From the cell containing the given text, extract its center point as [X, Y] coordinate. 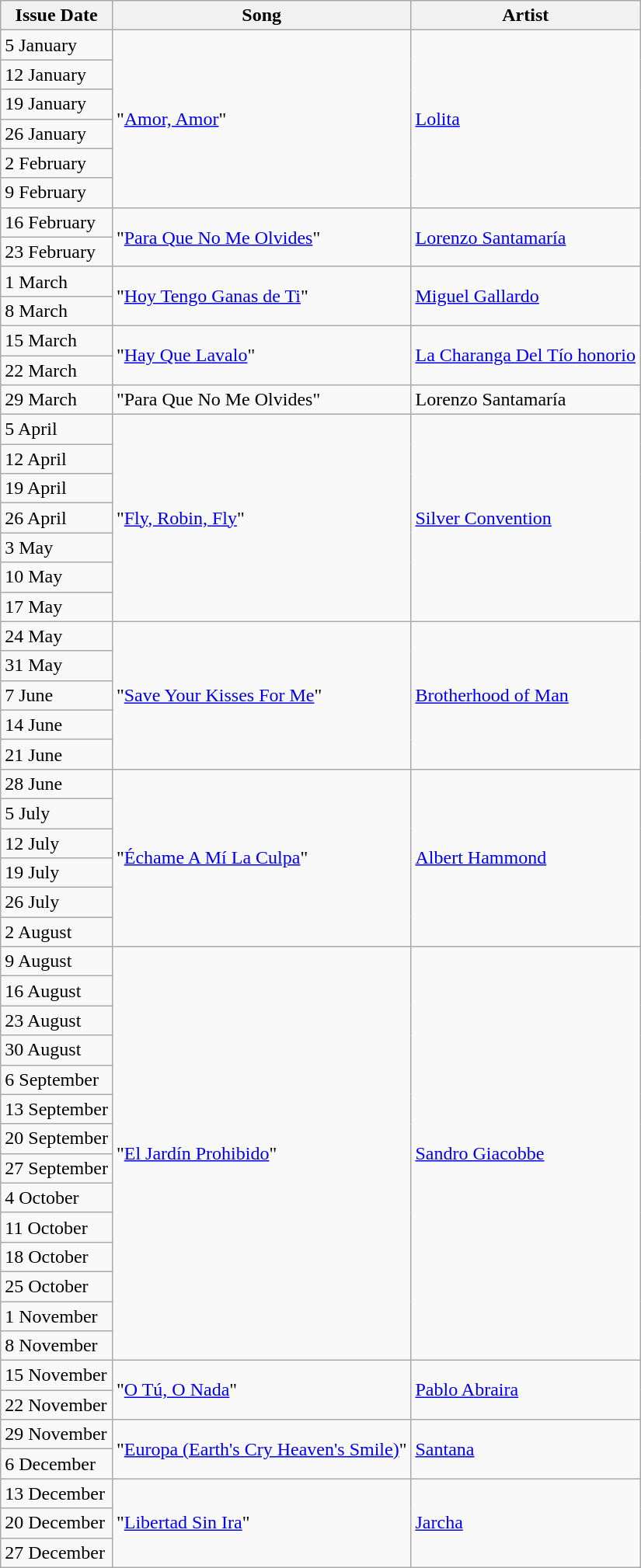
"Amor, Amor" [261, 119]
2 August [57, 932]
8 March [57, 311]
12 July [57, 843]
9 February [57, 193]
13 September [57, 1109]
29 March [57, 400]
9 August [57, 961]
2 February [57, 163]
10 May [57, 577]
1 November [57, 1316]
Sandro Giacobbe [525, 1154]
27 December [57, 1552]
19 January [57, 104]
31 May [57, 666]
30 August [57, 1050]
19 April [57, 488]
29 November [57, 1434]
"O Tú, O Nada" [261, 1390]
25 October [57, 1286]
"Europa (Earth's Cry Heaven's Smile)" [261, 1449]
Artist [525, 16]
27 September [57, 1168]
Pablo Abraira [525, 1390]
6 September [57, 1080]
21 June [57, 754]
19 July [57, 873]
14 June [57, 725]
16 August [57, 991]
Brotherhood of Man [525, 695]
"Échame A Mí La Culpa" [261, 857]
12 April [57, 459]
18 October [57, 1257]
26 April [57, 518]
22 November [57, 1405]
22 March [57, 370]
"Fly, Robin, Fly" [261, 518]
13 December [57, 1493]
Miguel Gallardo [525, 296]
5 January [57, 45]
Jarcha [525, 1523]
5 April [57, 429]
"Hay Que Lavalo" [261, 355]
16 February [57, 222]
1 March [57, 281]
"El Jardín Prohibido" [261, 1154]
24 May [57, 636]
"Save Your Kisses For Me" [261, 695]
15 November [57, 1375]
23 August [57, 1020]
Song [261, 16]
12 January [57, 75]
15 March [57, 340]
7 June [57, 695]
4 October [57, 1198]
"Libertad Sin Ira" [261, 1523]
20 September [57, 1139]
"Hoy Tengo Ganas de Ti" [261, 296]
6 December [57, 1464]
23 February [57, 252]
Lolita [525, 119]
Albert Hammond [525, 857]
8 November [57, 1346]
26 July [57, 902]
Silver Convention [525, 518]
20 December [57, 1523]
5 July [57, 813]
3 May [57, 548]
Issue Date [57, 16]
Santana [525, 1449]
26 January [57, 134]
11 October [57, 1227]
28 June [57, 784]
17 May [57, 607]
La Charanga Del Tío honorio [525, 355]
